Detect which cell encompasses the target text, then output its (X, Y) center coordinate. 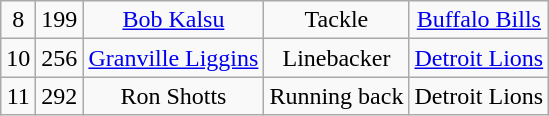
10 (18, 58)
Ron Shotts (174, 96)
Buffalo Bills (479, 20)
Running back (336, 96)
8 (18, 20)
Linebacker (336, 58)
292 (60, 96)
Tackle (336, 20)
256 (60, 58)
Bob Kalsu (174, 20)
199 (60, 20)
Granville Liggins (174, 58)
11 (18, 96)
